Search for the cell housing the specified text and yield its [X, Y] center coordinate. 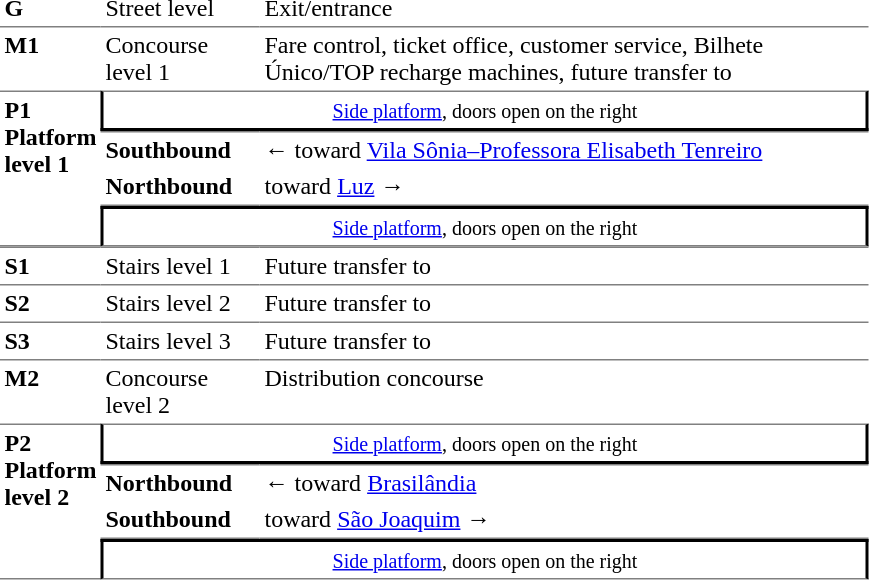
S1 [50, 265]
toward São Joaquim → [564, 521]
M1 [50, 58]
Stairs level 1 [180, 265]
Concourse level 1 [180, 58]
Stairs level 2 [180, 303]
Fare control, ticket office, customer service, Bilhete Único/TOP recharge machines, future transfer to [564, 58]
M2 [50, 391]
Concourse level 2 [180, 391]
← toward Brasilândia [564, 483]
Distribution concourse [564, 391]
Stairs level 3 [180, 341]
toward Luz → [564, 187]
← toward Vila Sônia–Professora Elisabeth Tenreiro [564, 150]
S2 [50, 303]
S3 [50, 341]
P2Platform level 2 [50, 502]
P1Platform level 1 [50, 168]
